Pinpoint the cell where the given text exists, returning its (x, y) midpoint coordinate. 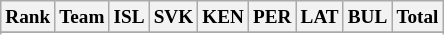
LAT (320, 17)
KEN (224, 17)
BUL (368, 17)
ISL (129, 17)
Total (418, 17)
SVK (174, 17)
Rank (28, 17)
Team (82, 17)
PER (272, 17)
